Detect which cell encompasses the target text, then output its (X, Y) center coordinate. 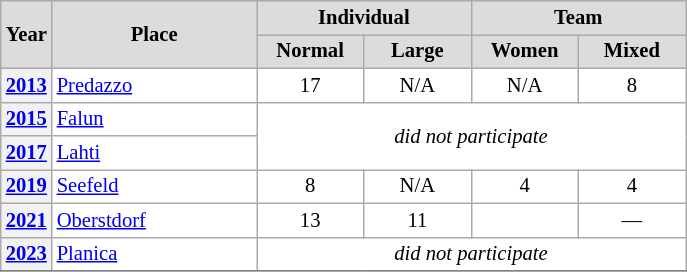
2015 (26, 119)
Year (26, 34)
Normal (310, 51)
Planica (154, 254)
— (632, 220)
2013 (26, 85)
Team (578, 17)
2021 (26, 220)
Falun (154, 119)
2019 (26, 186)
11 (418, 220)
Oberstdorf (154, 220)
2023 (26, 254)
Individual (363, 17)
Seefeld (154, 186)
Predazzo (154, 85)
Mixed (632, 51)
13 (310, 220)
2017 (26, 153)
Women (524, 51)
Place (154, 34)
17 (310, 85)
Lahti (154, 153)
Large (418, 51)
